Capture the cell that displays the provided text and extract its (X, Y) central coordinate. 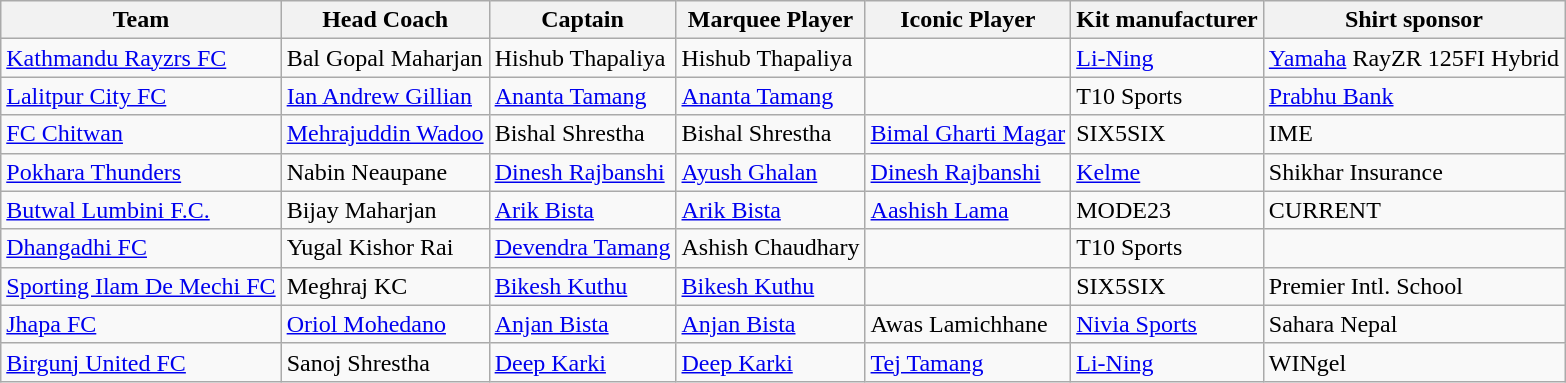
Prabhu Bank (1414, 96)
Premier Intl. School (1414, 286)
Ayush Ghalan (770, 172)
MODE23 (1168, 210)
Lalitpur City FC (141, 96)
Team (141, 20)
Mehrajuddin Wadoo (385, 134)
Ashish Chaudhary (770, 248)
Sahara Nepal (1414, 324)
Awas Lamichhane (968, 324)
Head Coach (385, 20)
Butwal Lumbini F.C. (141, 210)
Bijay Maharjan (385, 210)
WINgel (1414, 362)
Dhangadhi FC (141, 248)
Marquee Player (770, 20)
Shirt sponsor (1414, 20)
Nabin Neaupane (385, 172)
Birgunj United FC (141, 362)
Ian Andrew Gillian (385, 96)
Sanoj Shrestha (385, 362)
Yugal Kishor Rai (385, 248)
Bal Gopal Maharjan (385, 58)
Kit manufacturer (1168, 20)
Aashish Lama (968, 210)
CURRENT (1414, 210)
Captain (582, 20)
Shikhar Insurance (1414, 172)
Meghraj KC (385, 286)
IME (1414, 134)
Oriol Mohedano (385, 324)
Pokhara Thunders (141, 172)
Iconic Player (968, 20)
Yamaha RayZR 125FI Hybrid (1414, 58)
Kathmandu Rayzrs FC (141, 58)
Kelme (1168, 172)
Devendra Tamang (582, 248)
FC Chitwan (141, 134)
Jhapa FC (141, 324)
Tej Tamang (968, 362)
Nivia Sports (1168, 324)
Bimal Gharti Magar (968, 134)
Sporting Ilam De Mechi FC (141, 286)
